Return (x, y) of the center of cell containing provided text 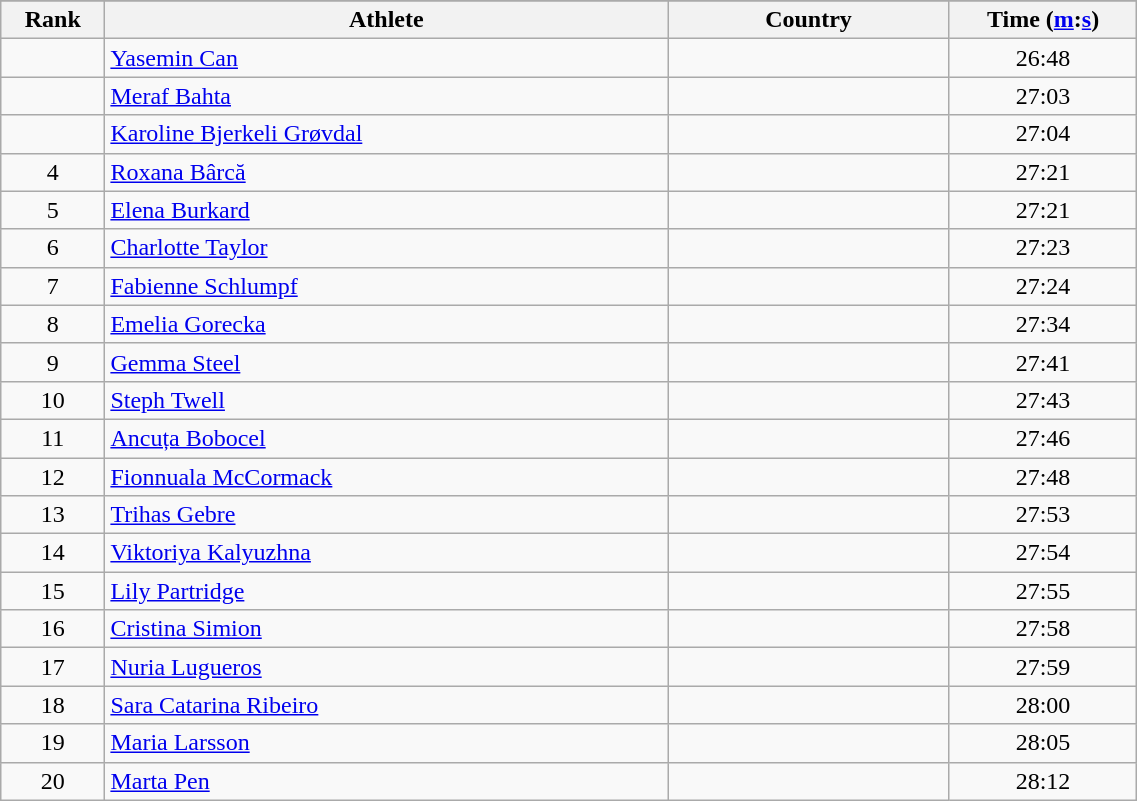
Fabienne Schlumpf (386, 286)
7 (53, 286)
Ancuța Bobocel (386, 438)
Maria Larsson (386, 743)
20 (53, 781)
Yasemin Can (386, 58)
Cristina Simion (386, 629)
11 (53, 438)
13 (53, 515)
14 (53, 553)
27:58 (1043, 629)
27:46 (1043, 438)
27:03 (1043, 96)
Athlete (386, 20)
Steph Twell (386, 400)
27:41 (1043, 362)
10 (53, 400)
Fionnuala McCormack (386, 477)
28:12 (1043, 781)
Emelia Gorecka (386, 324)
Rank (53, 20)
Trihas Gebre (386, 515)
27:23 (1043, 248)
Charlotte Taylor (386, 248)
27:48 (1043, 477)
Viktoriya Kalyuzhna (386, 553)
4 (53, 172)
17 (53, 667)
28:00 (1043, 705)
6 (53, 248)
Gemma Steel (386, 362)
27:54 (1043, 553)
Marta Pen (386, 781)
28:05 (1043, 743)
9 (53, 362)
16 (53, 629)
27:43 (1043, 400)
15 (53, 591)
Time (m:s) (1043, 20)
Meraf Bahta (386, 96)
27:55 (1043, 591)
12 (53, 477)
Country (808, 20)
19 (53, 743)
5 (53, 210)
26:48 (1043, 58)
Lily Partridge (386, 591)
Elena Burkard (386, 210)
27:24 (1043, 286)
27:34 (1043, 324)
18 (53, 705)
27:53 (1043, 515)
Nuria Lugueros (386, 667)
Roxana Bârcă (386, 172)
27:04 (1043, 134)
Karoline Bjerkeli Grøvdal (386, 134)
Sara Catarina Ribeiro (386, 705)
8 (53, 324)
27:59 (1043, 667)
